Provide the [x, y] coordinate of the cell's center where the given text is located.  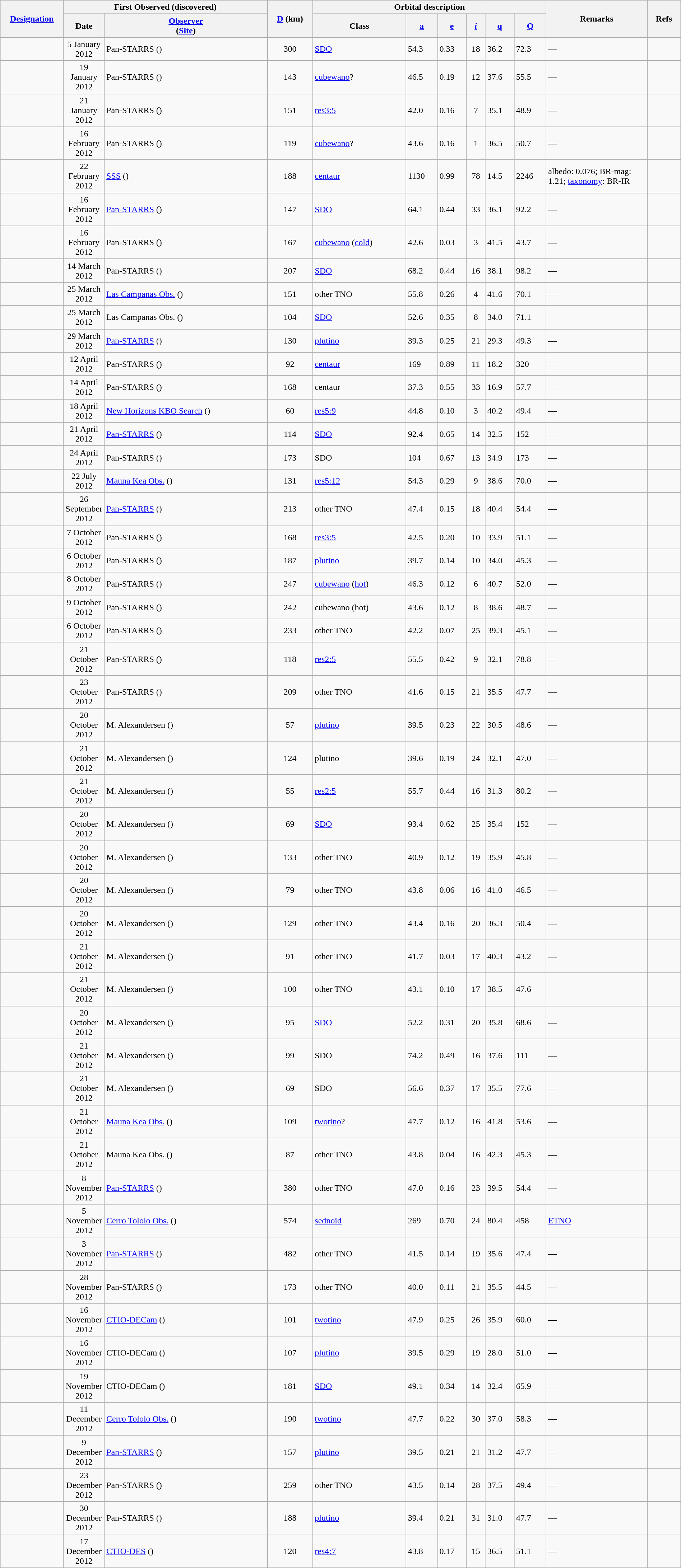
92.4 [422, 434]
twotino? [359, 1121]
37.5 [500, 1485]
29.3 [500, 340]
30 [476, 1419]
55.7 [422, 791]
Orbital description [430, 7]
40.0 [422, 1287]
0.07 [452, 630]
242 [290, 607]
320 [530, 364]
0.89 [452, 364]
247 [290, 584]
SSS () [186, 176]
0.17 [452, 1551]
33.9 [500, 537]
9 October 2012 [84, 607]
a [422, 26]
22 [476, 725]
50.4 [530, 923]
i [476, 26]
23 October 2012 [84, 692]
Date [84, 26]
42.3 [500, 1154]
14 April 2012 [84, 388]
3 November 2012 [84, 1254]
14.5 [500, 176]
11 [476, 364]
5 November 2012 [84, 1221]
41.8 [500, 1121]
7 [476, 110]
0.70 [452, 1221]
78 [476, 176]
100 [290, 989]
0.62 [452, 824]
58.3 [530, 1419]
157 [290, 1452]
42.6 [422, 242]
19 November 2012 [84, 1386]
Class [359, 26]
37.3 [422, 388]
101 [290, 1320]
5 January 2012 [84, 49]
55.8 [422, 294]
29 March 2012 [84, 340]
0.35 [452, 317]
42.5 [422, 537]
48.7 [530, 607]
0.04 [452, 1154]
118 [290, 659]
36.1 [500, 209]
48.6 [530, 725]
0.23 [452, 725]
259 [290, 1485]
91 [290, 956]
51.0 [530, 1353]
98.2 [530, 271]
40.2 [500, 411]
CTIO-DES () [186, 1551]
22 February 2012 [84, 176]
Q [530, 26]
119 [290, 143]
Designation [32, 19]
0.33 [452, 49]
0.65 [452, 434]
31 [476, 1518]
213 [290, 509]
209 [290, 692]
233 [290, 630]
52.6 [422, 317]
28 November 2012 [84, 1287]
23 December 2012 [84, 1485]
49.3 [530, 340]
14 March 2012 [84, 271]
24 April 2012 [84, 457]
7 October 2012 [84, 537]
16.9 [500, 388]
1 [476, 143]
28.0 [500, 1353]
43.2 [530, 956]
9 December 2012 [84, 1452]
44.5 [530, 1287]
92.2 [530, 209]
res4:7 [359, 1551]
120 [290, 1551]
32.5 [500, 434]
40.4 [500, 509]
35.8 [500, 1022]
60 [290, 411]
70.1 [530, 294]
207 [290, 271]
First Observed (discovered) [165, 7]
23 [476, 1187]
49.1 [422, 1386]
1130 [422, 176]
65.9 [530, 1386]
40.3 [500, 956]
38.5 [500, 989]
38.1 [500, 271]
0.34 [452, 1386]
46.3 [422, 584]
28 [476, 1485]
0.22 [452, 1419]
133 [290, 857]
New Horizons KBO Search () [186, 411]
41.0 [500, 890]
74.2 [422, 1055]
99 [290, 1055]
40.7 [500, 584]
131 [290, 481]
Remarks [597, 19]
albedo: 0.076; BR-mag: 1.21; taxonomy: BR-IR [597, 176]
17 December 2012 [84, 1551]
0.55 [452, 388]
92 [290, 364]
95 [290, 1022]
18 April 2012 [84, 411]
12 April 2012 [84, 364]
79 [290, 890]
Refs [664, 19]
6 [476, 584]
8 October 2012 [84, 584]
0.37 [452, 1088]
2246 [530, 176]
380 [290, 1187]
458 [530, 1221]
129 [290, 923]
26 [476, 1320]
109 [290, 1121]
13 [476, 457]
64.1 [422, 209]
269 [422, 1221]
45.8 [530, 857]
0.26 [452, 294]
35.1 [500, 110]
130 [290, 340]
36.3 [500, 923]
ETNO [597, 1221]
43.4 [422, 923]
42.2 [422, 630]
482 [290, 1254]
8 November 2012 [84, 1187]
78.8 [530, 659]
56.6 [422, 1088]
42.0 [422, 110]
15 [476, 1551]
sednoid [359, 1221]
111 [530, 1055]
26 September 2012 [84, 509]
34.9 [500, 457]
0.20 [452, 537]
D (km) [290, 19]
0.49 [452, 1055]
31.3 [500, 791]
55 [290, 791]
574 [290, 1221]
80.2 [530, 791]
37.0 [500, 1419]
107 [290, 1353]
169 [422, 364]
44.8 [422, 411]
4 [476, 294]
50.7 [530, 143]
70.0 [530, 481]
39.6 [422, 758]
68.6 [530, 1022]
52.0 [530, 584]
res5:12 [359, 481]
0.67 [452, 457]
143 [290, 77]
124 [290, 758]
res5:9 [359, 411]
181 [290, 1386]
80.4 [500, 1221]
52.2 [422, 1022]
0.42 [452, 659]
0.31 [452, 1022]
300 [290, 49]
47.6 [530, 989]
43.1 [422, 989]
72.3 [530, 49]
39.7 [422, 561]
21 April 2012 [84, 434]
93.4 [422, 824]
0.06 [452, 890]
71.1 [530, 317]
12 [476, 77]
147 [290, 209]
47.9 [422, 1320]
31.2 [500, 1452]
11 December 2012 [84, 1419]
114 [290, 434]
35.6 [500, 1254]
45.1 [530, 630]
22 July 2012 [84, 481]
q [500, 26]
60.0 [530, 1320]
32.4 [500, 1386]
19 January 2012 [84, 77]
43.7 [530, 242]
68.2 [422, 271]
87 [290, 1154]
57 [290, 725]
48.9 [530, 110]
57.7 [530, 388]
187 [290, 561]
e [452, 26]
30.5 [500, 725]
43.5 [422, 1485]
0.99 [452, 176]
0.11 [452, 1287]
190 [290, 1419]
Observer(Site) [186, 26]
31.0 [500, 1518]
167 [290, 242]
35.4 [500, 824]
36.2 [500, 49]
21 January 2012 [84, 110]
41.7 [422, 956]
39.4 [422, 1518]
77.6 [530, 1088]
30 December 2012 [84, 1518]
cubewano (cold) [359, 242]
40.9 [422, 857]
18.2 [500, 364]
53.6 [530, 1121]
